Find where the given text appears and provide that cell's center as (X, Y) coordinate. 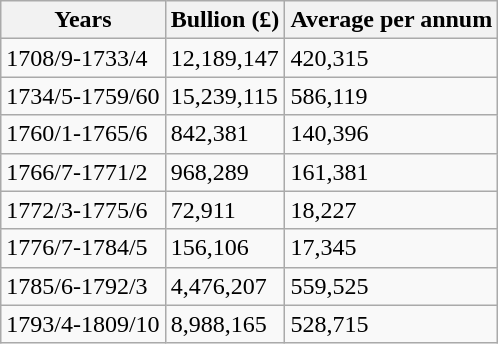
15,239,115 (225, 96)
968,289 (225, 172)
Average per annum (392, 20)
1776/7-1784/5 (83, 248)
1708/9-1733/4 (83, 58)
1766/7-1771/2 (83, 172)
4,476,207 (225, 286)
842,381 (225, 134)
Bullion (£) (225, 20)
559,525 (392, 286)
18,227 (392, 210)
1734/5-1759/60 (83, 96)
528,715 (392, 324)
Years (83, 20)
156,106 (225, 248)
420,315 (392, 58)
12,189,147 (225, 58)
161,381 (392, 172)
1793/4-1809/10 (83, 324)
1772/3-1775/6 (83, 210)
8,988,165 (225, 324)
1785/6-1792/3 (83, 286)
1760/1-1765/6 (83, 134)
17,345 (392, 248)
140,396 (392, 134)
586,119 (392, 96)
72,911 (225, 210)
